Identify which cell holds the provided text, then report its [x, y] central coordinate. 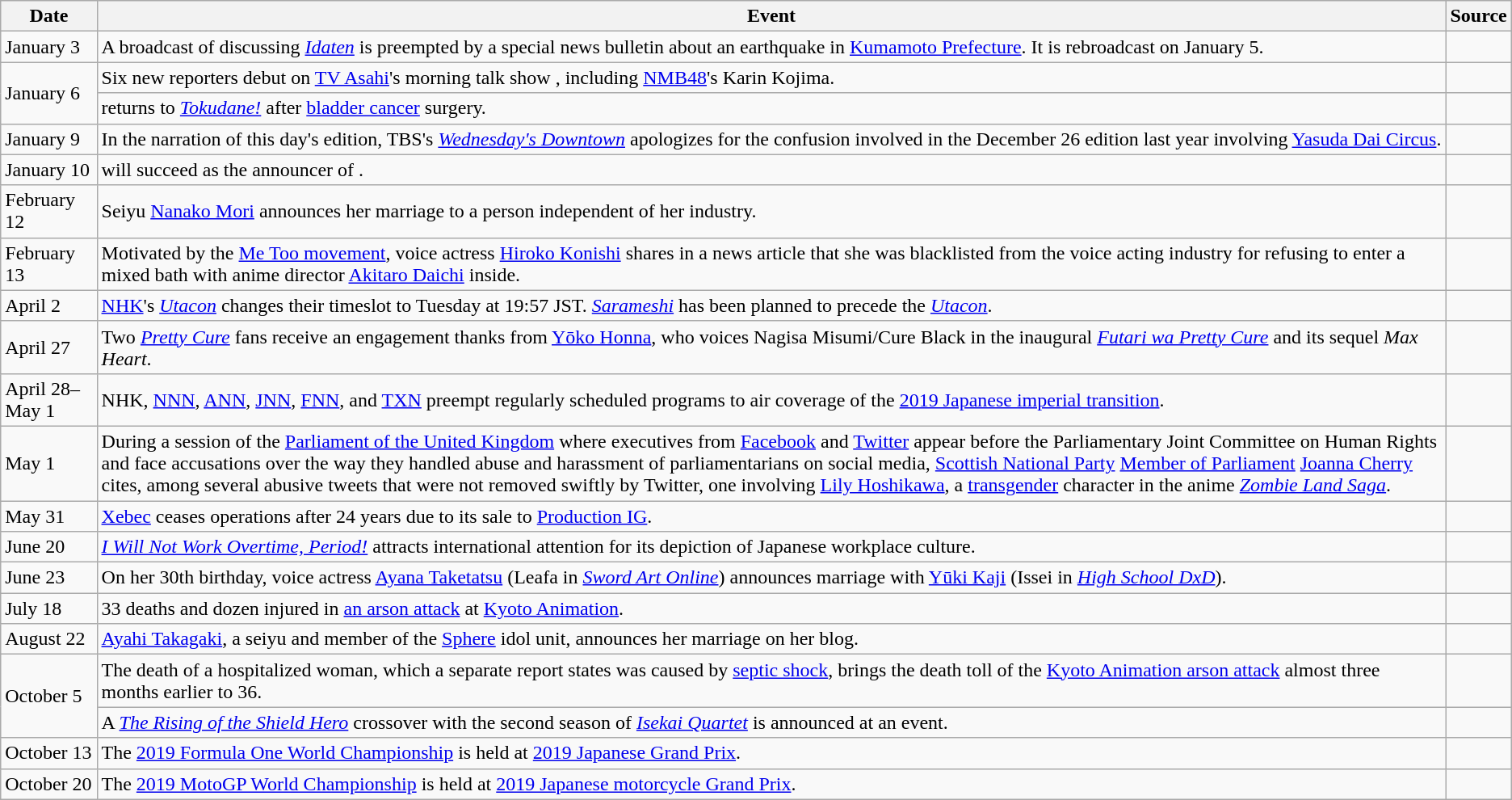
Event [771, 16]
February 13 [48, 263]
Date [48, 16]
NHK, NNN, ANN, JNN, FNN, and TXN preempt regularly scheduled programs to air coverage of the 2019 Japanese imperial transition. [771, 399]
October 13 [48, 753]
A The Rising of the Shield Hero crossover with the second season of Isekai Quartet is announced at an event. [771, 722]
Xebec ceases operations after 24 years due to its sale to Production IG. [771, 516]
May 31 [48, 516]
January 3 [48, 47]
October 20 [48, 784]
The 2019 Formula One World Championship is held at 2019 Japanese Grand Prix. [771, 753]
April 2 [48, 305]
May 1 [48, 463]
will succeed as the announcer of . [771, 170]
NHK's Utacon changes their timeslot to Tuesday at 19:57 JST. Sarameshi has been planned to precede the Utacon. [771, 305]
April 28–May 1 [48, 399]
Six new reporters debut on TV Asahi's morning talk show , including NMB48's Karin Kojima. [771, 78]
October 5 [48, 697]
July 18 [48, 608]
June 20 [48, 547]
returns to Tokudane! after bladder cancer surgery. [771, 108]
The 2019 MotoGP World Championship is held at 2019 Japanese motorcycle Grand Prix. [771, 784]
On her 30th birthday, voice actress Ayana Taketatsu (Leafa in Sword Art Online) announces marriage with Yūki Kaji (Issei in High School DxD). [771, 578]
January 6 [48, 93]
August 22 [48, 639]
A broadcast of discussing Idaten is preempted by a special news bulletin about an earthquake in Kumamoto Prefecture. It is rebroadcast on January 5. [771, 47]
January 9 [48, 139]
Source [1478, 16]
I Will Not Work Overtime, Period! attracts international attention for its depiction of Japanese workplace culture. [771, 547]
33 deaths and dozen injured in an arson attack at Kyoto Animation. [771, 608]
Seiyu Nanako Mori announces her marriage to a person independent of her industry. [771, 212]
February 12 [48, 212]
January 10 [48, 170]
Ayahi Takagaki, a seiyu and member of the Sphere idol unit, announces her marriage on her blog. [771, 639]
June 23 [48, 578]
April 27 [48, 347]
